Detect which cell encompasses the target text, then output its (X, Y) center coordinate. 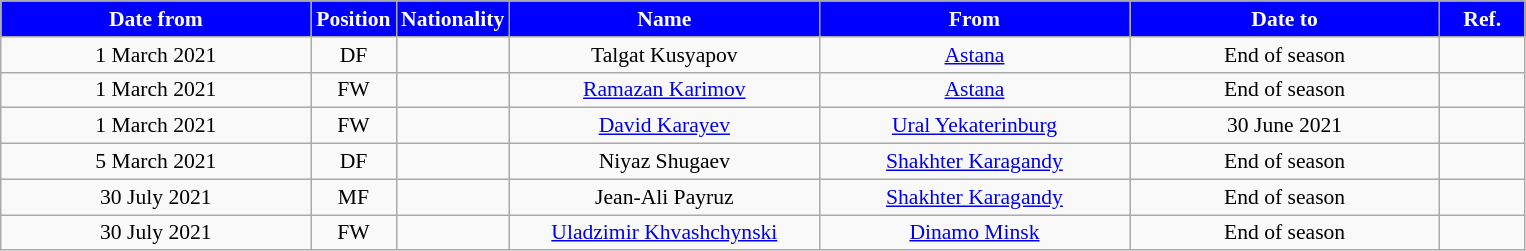
Nationality (452, 19)
30 June 2021 (1285, 126)
Date from (156, 19)
5 March 2021 (156, 162)
Ramazan Karimov (664, 90)
MF (354, 197)
Date to (1285, 19)
Talgat Kusyapov (664, 55)
Name (664, 19)
Dinamo Minsk (974, 233)
Niyaz Shugaev (664, 162)
David Karayev (664, 126)
Ural Yekaterinburg (974, 126)
Jean-Ali Payruz (664, 197)
Uladzimir Khvashchynski (664, 233)
Ref. (1482, 19)
Position (354, 19)
From (974, 19)
